Capture the cell that displays the provided text and extract its (x, y) central coordinate. 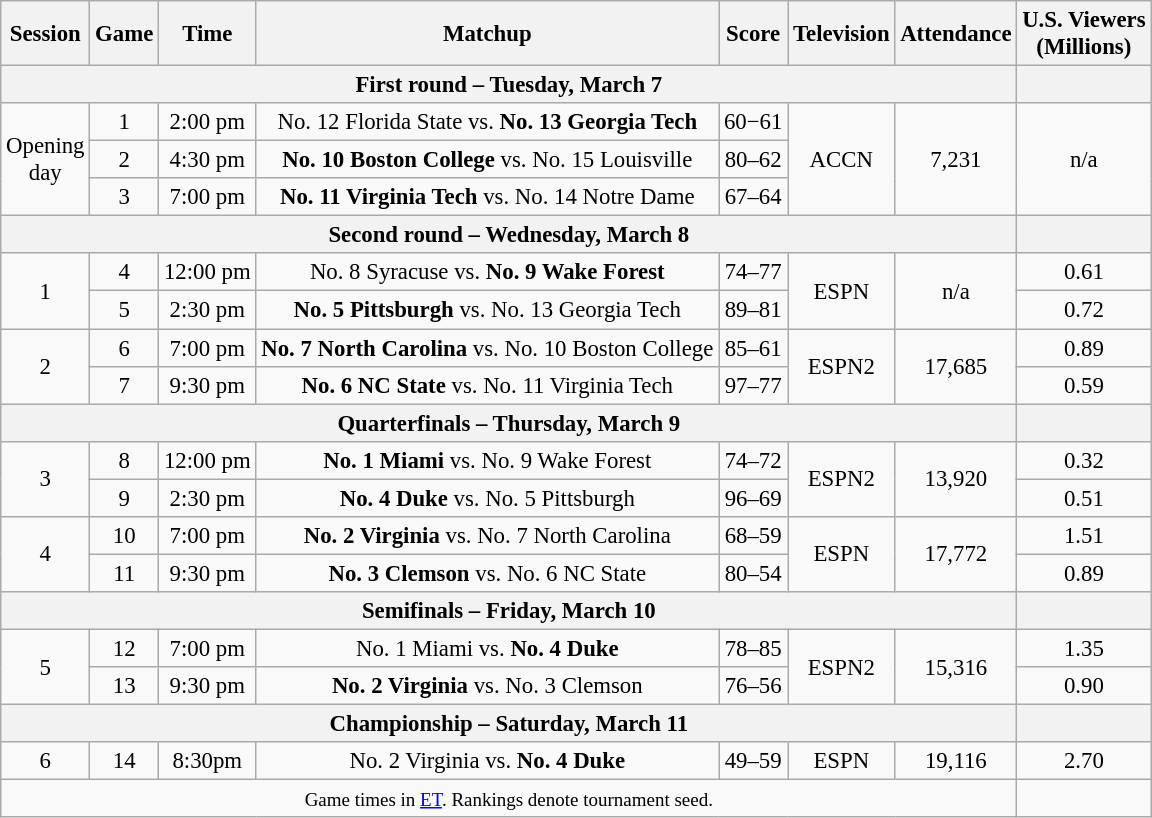
67–64 (754, 197)
0.72 (1084, 310)
60−61 (754, 122)
No. 5 Pittsburgh vs. No. 13 Georgia Tech (488, 310)
68–59 (754, 536)
Game (124, 34)
0.51 (1084, 498)
No. 2 Virginia vs. No. 7 North Carolina (488, 536)
First round – Tuesday, March 7 (509, 85)
Semifinals – Friday, March 10 (509, 611)
8:30pm (208, 761)
Television (842, 34)
19,116 (956, 761)
No. 1 Miami vs. No. 9 Wake Forest (488, 460)
No. 10 Boston College vs. No. 15 Louisville (488, 160)
11 (124, 573)
7 (124, 385)
14 (124, 761)
Game times in ET. Rankings denote tournament seed. (509, 799)
No. 12 Florida State vs. No. 13 Georgia Tech (488, 122)
80–62 (754, 160)
Quarterfinals – Thursday, March 9 (509, 423)
Openingday (46, 160)
13,920 (956, 478)
96–69 (754, 498)
12 (124, 648)
Championship – Saturday, March 11 (509, 724)
1.35 (1084, 648)
74–72 (754, 460)
ACCN (842, 160)
97–77 (754, 385)
9 (124, 498)
No. 7 North Carolina vs. No. 10 Boston College (488, 348)
15,316 (956, 666)
No. 2 Virginia vs. No. 3 Clemson (488, 686)
10 (124, 536)
No. 2 Virginia vs. No. 4 Duke (488, 761)
0.90 (1084, 686)
8 (124, 460)
7,231 (956, 160)
49–59 (754, 761)
13 (124, 686)
Second round – Wednesday, March 8 (509, 235)
No. 1 Miami vs. No. 4 Duke (488, 648)
Attendance (956, 34)
74–77 (754, 273)
85–61 (754, 348)
1.51 (1084, 536)
80–54 (754, 573)
No. 4 Duke vs. No. 5 Pittsburgh (488, 498)
89–81 (754, 310)
17,772 (956, 554)
No. 3 Clemson vs. No. 6 NC State (488, 573)
U.S. Viewers(Millions) (1084, 34)
4:30 pm (208, 160)
0.61 (1084, 273)
0.32 (1084, 460)
Matchup (488, 34)
No. 6 NC State vs. No. 11 Virginia Tech (488, 385)
Time (208, 34)
2.70 (1084, 761)
17,685 (956, 366)
No. 8 Syracuse vs. No. 9 Wake Forest (488, 273)
2:00 pm (208, 122)
Score (754, 34)
76–56 (754, 686)
Session (46, 34)
No. 11 Virginia Tech vs. No. 14 Notre Dame (488, 197)
0.59 (1084, 385)
78–85 (754, 648)
